Find where the given text appears and provide that cell's center as (X, Y) coordinate. 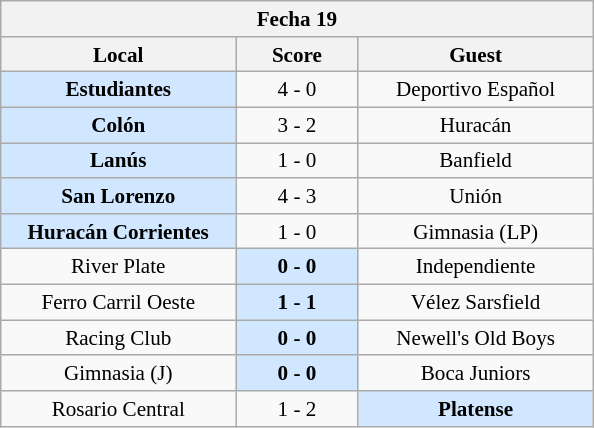
Vélez Sarsfield (476, 302)
Platense (476, 408)
4 - 0 (297, 90)
Guest (476, 54)
Newell's Old Boys (476, 338)
Ferro Carril Oeste (118, 302)
Deportivo Español (476, 90)
Huracán (476, 124)
Boca Juniors (476, 372)
San Lorenzo (118, 196)
Score (297, 54)
Unión (476, 196)
Gimnasia (J) (118, 372)
Gimnasia (LP) (476, 230)
Banfield (476, 160)
Huracán Corrientes (118, 230)
Lanús (118, 160)
Rosario Central (118, 408)
1 - 2 (297, 408)
Independiente (476, 266)
4 - 3 (297, 196)
Local (118, 54)
Racing Club (118, 338)
Colón (118, 124)
Estudiantes (118, 90)
1 - 1 (297, 302)
River Plate (118, 266)
3 - 2 (297, 124)
Fecha 19 (297, 18)
